Identify which cell holds the provided text, then report its [X, Y] central coordinate. 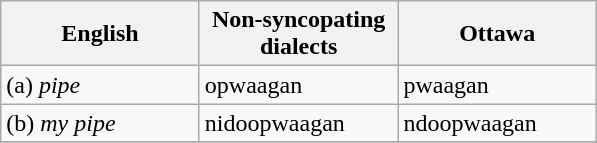
(a) pipe [100, 85]
ndoopwaagan [498, 123]
Ottawa [498, 34]
nidoopwaagan [298, 123]
opwaagan [298, 85]
(b) my pipe [100, 123]
pwaagan [498, 85]
Non-syncopating dialects [298, 34]
English [100, 34]
